Extract the [x, y] coordinate from the center of the cell holding the provided text.  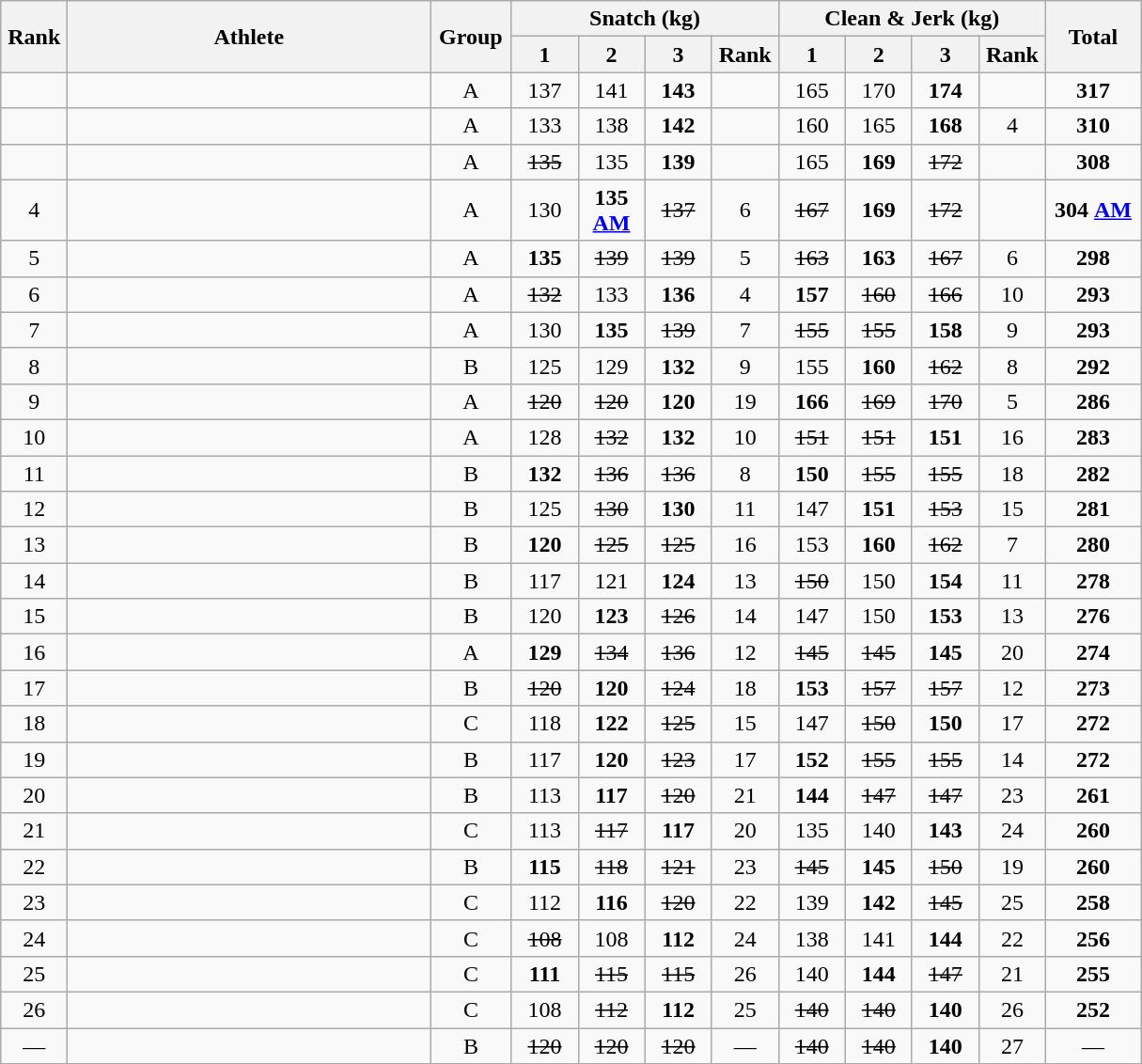
276 [1092, 617]
310 [1092, 126]
111 [545, 974]
158 [946, 330]
255 [1092, 974]
128 [545, 437]
256 [1092, 938]
298 [1092, 258]
Total [1092, 37]
280 [1092, 545]
292 [1092, 366]
135 AM [611, 211]
286 [1092, 401]
308 [1092, 162]
126 [679, 617]
168 [946, 126]
282 [1092, 473]
274 [1092, 652]
281 [1092, 509]
Snatch (kg) [645, 19]
116 [611, 902]
154 [946, 581]
258 [1092, 902]
Athlete [249, 37]
261 [1092, 795]
174 [946, 90]
134 [611, 652]
283 [1092, 437]
152 [812, 759]
252 [1092, 1009]
Group [471, 37]
304 AM [1092, 211]
273 [1092, 688]
278 [1092, 581]
27 [1011, 1046]
Clean & Jerk (kg) [912, 19]
317 [1092, 90]
122 [611, 724]
